Return the [X, Y] coordinate for the center point of the cell that contains the specified text.  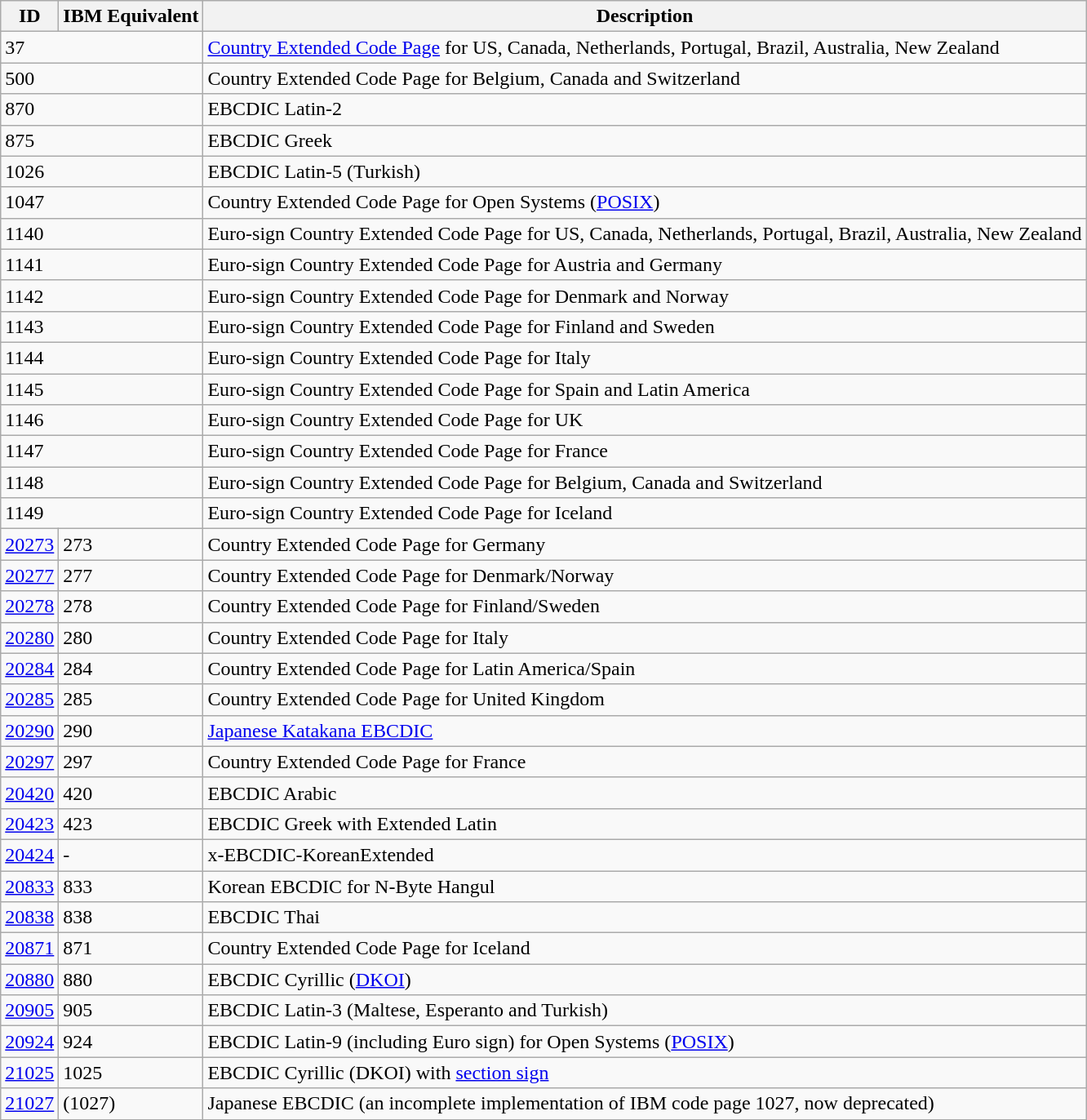
1026 [102, 171]
Country Extended Code Page for Finland/Sweden [645, 607]
x-EBCDIC-KoreanExtended [645, 855]
EBCDIC Arabic [645, 793]
1141 [102, 264]
Euro-sign Country Extended Code Page for Iceland [645, 513]
Euro-sign Country Extended Code Page for US, Canada, Netherlands, Portugal, Brazil, Australia, New Zealand [645, 233]
20833 [29, 886]
1148 [102, 482]
1146 [102, 420]
EBCDIC Latin-5 (Turkish) [645, 171]
870 [102, 109]
Country Extended Code Page for France [645, 762]
EBCDIC Greek [645, 140]
EBCDIC Thai [645, 918]
EBCDIC Latin-3 (Maltese, Esperanto and Turkish) [645, 1011]
833 [131, 886]
20285 [29, 700]
20424 [29, 855]
1140 [102, 233]
420 [131, 793]
EBCDIC Cyrillic (DKOI) with section sign [645, 1073]
Country Extended Code Page for Denmark/Norway [645, 576]
Country Extended Code Page for Iceland [645, 949]
20905 [29, 1011]
1143 [102, 327]
20880 [29, 980]
1147 [102, 451]
Country Extended Code Page for Germany [645, 544]
423 [131, 824]
20297 [29, 762]
ID [29, 16]
20420 [29, 793]
37 [102, 47]
Japanese Katakana EBCDIC [645, 731]
Euro-sign Country Extended Code Page for Italy [645, 358]
1047 [102, 202]
273 [131, 544]
21027 [29, 1104]
278 [131, 607]
290 [131, 731]
20278 [29, 607]
297 [131, 762]
EBCDIC Cyrillic (DKOI) [645, 980]
Euro-sign Country Extended Code Page for Belgium, Canada and Switzerland [645, 482]
20924 [29, 1042]
20280 [29, 638]
Description [645, 16]
Country Extended Code Page for United Kingdom [645, 700]
20277 [29, 576]
838 [131, 918]
880 [131, 980]
20838 [29, 918]
(1027) [131, 1104]
20284 [29, 669]
1142 [102, 296]
Euro-sign Country Extended Code Page for Austria and Germany [645, 264]
1025 [131, 1073]
Country Extended Code Page for Belgium, Canada and Switzerland [645, 78]
Euro-sign Country Extended Code Page for Denmark and Norway [645, 296]
20273 [29, 544]
284 [131, 669]
IBM Equivalent [131, 16]
500 [102, 78]
1144 [102, 358]
280 [131, 638]
871 [131, 949]
924 [131, 1042]
21025 [29, 1073]
1145 [102, 389]
277 [131, 576]
Country Extended Code Page for Open Systems (POSIX) [645, 202]
EBCDIC Latin-9 (including Euro sign) for Open Systems (POSIX) [645, 1042]
Euro-sign Country Extended Code Page for Spain and Latin America [645, 389]
- [131, 855]
Country Extended Code Page for Latin America/Spain [645, 669]
Country Extended Code Page for US, Canada, Netherlands, Portugal, Brazil, Australia, New Zealand [645, 47]
905 [131, 1011]
Country Extended Code Page for Italy [645, 638]
EBCDIC Latin-2 [645, 109]
1149 [102, 513]
Korean EBCDIC for N-Byte Hangul [645, 886]
Euro-sign Country Extended Code Page for UK [645, 420]
EBCDIC Greek with Extended Latin [645, 824]
875 [102, 140]
Euro-sign Country Extended Code Page for Finland and Sweden [645, 327]
Japanese EBCDIC (an incomplete implementation of IBM code page 1027, now deprecated) [645, 1104]
20423 [29, 824]
20290 [29, 731]
285 [131, 700]
20871 [29, 949]
Euro-sign Country Extended Code Page for France [645, 451]
